Output the (x, y) coordinate of the center of the cell containing the given text.  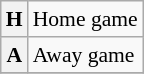
Away game (86, 55)
H (14, 19)
Home game (86, 19)
A (14, 55)
